Detect which cell encompasses the target text, then output its [x, y] center coordinate. 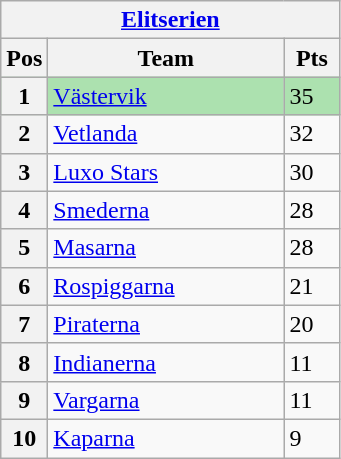
Elitserien [170, 20]
35 [312, 96]
Piraterna [166, 324]
7 [24, 324]
6 [24, 286]
4 [24, 210]
Masarna [166, 248]
20 [312, 324]
1 [24, 96]
32 [312, 134]
Luxo Stars [166, 172]
Pos [24, 58]
8 [24, 362]
Kaparna [166, 438]
Vargarna [166, 400]
30 [312, 172]
2 [24, 134]
Pts [312, 58]
10 [24, 438]
Indianerna [166, 362]
Rospiggarna [166, 286]
5 [24, 248]
21 [312, 286]
Smederna [166, 210]
Västervik [166, 96]
3 [24, 172]
Vetlanda [166, 134]
Team [166, 58]
